Scan for the cell matching the given text and deliver its (x, y) coordinate at center. 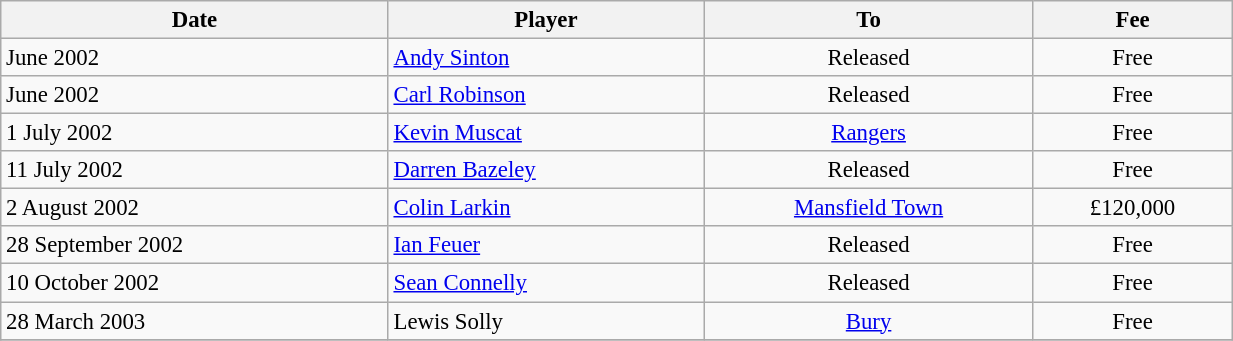
Andy Sinton (546, 58)
28 March 2003 (194, 321)
Kevin Muscat (546, 133)
To (869, 20)
28 September 2002 (194, 245)
11 July 2002 (194, 170)
10 October 2002 (194, 283)
Lewis Solly (546, 321)
Colin Larkin (546, 208)
Darren Bazeley (546, 170)
1 July 2002 (194, 133)
Mansfield Town (869, 208)
Fee (1132, 20)
Ian Feuer (546, 245)
£120,000 (1132, 208)
Sean Connelly (546, 283)
Carl Robinson (546, 95)
2 August 2002 (194, 208)
Rangers (869, 133)
Date (194, 20)
Player (546, 20)
Bury (869, 321)
